Scan for the cell matching the given text and deliver its (X, Y) coordinate at center. 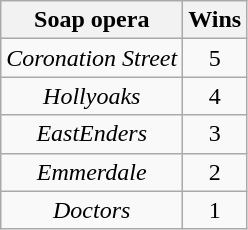
Soap opera (92, 20)
4 (215, 96)
5 (215, 58)
Wins (215, 20)
Hollyoaks (92, 96)
1 (215, 210)
3 (215, 134)
2 (215, 172)
Emmerdale (92, 172)
Coronation Street (92, 58)
Doctors (92, 210)
EastEnders (92, 134)
